Identify which cell holds the provided text, then report its [x, y] central coordinate. 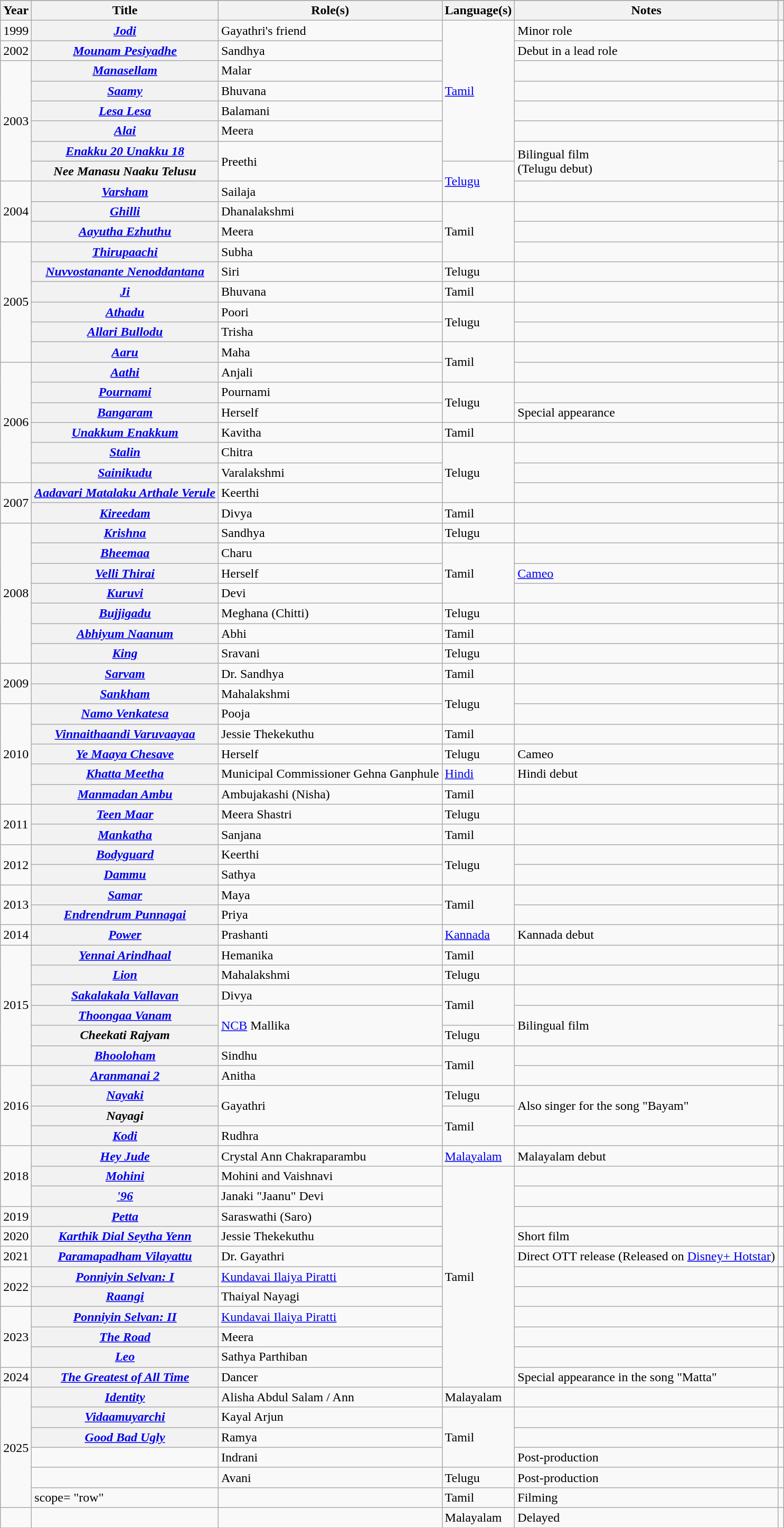
Language(s) [478, 11]
Saraswathi (Saro) [330, 1216]
Abhi [330, 634]
Title [125, 11]
Also singer for the song "Bayam" [646, 1106]
Mohini and Vaishnavi [330, 1176]
Leo [125, 1357]
Malar [330, 71]
Hindi [478, 774]
Sravani [330, 654]
Lesa Lesa [125, 111]
Petta [125, 1216]
Aadavari Matalaku Arthale Verule [125, 493]
Pooja [330, 714]
Varsham [125, 191]
Dhanalakshmi [330, 211]
Samar [125, 895]
Bangaram [125, 412]
Sakalakala Vallavan [125, 995]
2018 [16, 1176]
Velli Thirai [125, 573]
Raangi [125, 1297]
Rudhra [330, 1136]
Kayal Arjun [330, 1417]
Bodyguard [125, 854]
Bheemaa [125, 553]
Thirupaachi [125, 252]
Sarvam [125, 674]
Dr. Sandhya [330, 674]
Ramya [330, 1437]
2003 [16, 121]
Enakku 20 Unakku 18 [125, 151]
Kuruvi [125, 593]
Sathya Parthiban [330, 1357]
Karthik Dial Seytha Yenn [125, 1237]
Ponniyin Selvan: I [125, 1277]
Kannada debut [646, 935]
Aaru [125, 352]
Sanjana [330, 834]
Charu [330, 553]
Bilingual film(Telugu debut) [646, 161]
Year [16, 11]
scope= "row" [125, 1497]
Dancer [330, 1377]
Kireedam [125, 513]
Prashanti [330, 935]
Hemanika [330, 955]
Unakkum Enakkum [125, 432]
Krishna [125, 533]
Meera Shastri [330, 814]
Janaki "Jaanu" Devi [330, 1196]
2023 [16, 1337]
Cheekati Rajyam [125, 1035]
King [125, 654]
Special appearance [646, 412]
Good Bad Ugly [125, 1437]
Nee Manasu Naaku Telusu [125, 171]
2002 [16, 51]
Manmadan Ambu [125, 794]
Dammu [125, 874]
Mankatha [125, 834]
Teen Maar [125, 814]
Mounam Pesiyadhe [125, 51]
Anjali [330, 372]
2007 [16, 503]
Bujjigadu [125, 614]
2025 [16, 1447]
Identity [125, 1397]
2015 [16, 1005]
Sathya [330, 874]
'96 [125, 1196]
Ji [125, 292]
Alisha Abdul Salam / Ann [330, 1397]
Khatta Meetha [125, 774]
Role(s) [330, 11]
Meghana (Chitti) [330, 614]
Ghilli [125, 211]
Crystal Ann Chakraparambu [330, 1156]
Ye Maaya Chesave [125, 754]
Poori [330, 312]
2010 [16, 754]
Direct OTT release (Released on Disney+ Hotstar) [646, 1257]
Chitra [330, 452]
Subha [330, 252]
Sailaja [330, 191]
Maha [330, 352]
Municipal Commissioner Gehna Ganphule [330, 774]
2020 [16, 1237]
Mohini [125, 1176]
2012 [16, 864]
Priya [330, 915]
Minor role [646, 31]
Nayaki [125, 1096]
Abhiyum Naanum [125, 634]
Vidaamuyarchi [125, 1417]
Kodi [125, 1136]
Filming [646, 1497]
Bhooloham [125, 1055]
Aranmanai 2 [125, 1076]
Yennai Arindhaal [125, 955]
2019 [16, 1216]
Nuvvostanante Nenoddantana [125, 272]
Debut in a lead role [646, 51]
Short film [646, 1237]
2011 [16, 824]
Thaiyal Nayagi [330, 1297]
2005 [16, 302]
Ambujakashi (Nisha) [330, 794]
Hindi debut [646, 774]
Vinnaithaandi Varuvaayaa [125, 734]
Alai [125, 131]
Hey Jude [125, 1156]
Balamani [330, 111]
Dr. Gayathri [330, 1257]
The Greatest of All Time [125, 1377]
Sainikudu [125, 473]
Notes [646, 11]
Nayagi [125, 1116]
Siri [330, 272]
2008 [16, 593]
2021 [16, 1257]
1999 [16, 31]
Ponniyin Selvan: II [125, 1317]
Stalin [125, 452]
Kavitha [330, 432]
Gayathri [330, 1106]
2009 [16, 684]
Lion [125, 975]
Kannada [478, 935]
Endrendrum Punnagai [125, 915]
2004 [16, 211]
Devi [330, 593]
Namo Venkatesa [125, 714]
Malayalam debut [646, 1156]
Avani [330, 1477]
Jodi [125, 31]
2016 [16, 1106]
Aathi [125, 372]
Anitha [330, 1076]
2013 [16, 905]
Manasellam [125, 71]
Bilingual film [646, 1025]
Special appearance in the song "Matta" [646, 1377]
Sankham [125, 694]
Sindhu [330, 1055]
Thoongaa Vanam [125, 1015]
Athadu [125, 312]
Paramapadham Vilayattu [125, 1257]
The Road [125, 1337]
Gayathri's friend [330, 31]
NCB Mallika [330, 1025]
Indrani [330, 1457]
Preethi [330, 161]
Allari Bullodu [125, 332]
Delayed [646, 1517]
2024 [16, 1377]
Power [125, 935]
Saamy [125, 91]
2022 [16, 1287]
Trisha [330, 332]
Varalakshmi [330, 473]
2014 [16, 935]
2006 [16, 422]
Maya [330, 895]
Aayutha Ezhuthu [125, 231]
